Return (x, y) of the center of cell containing provided text 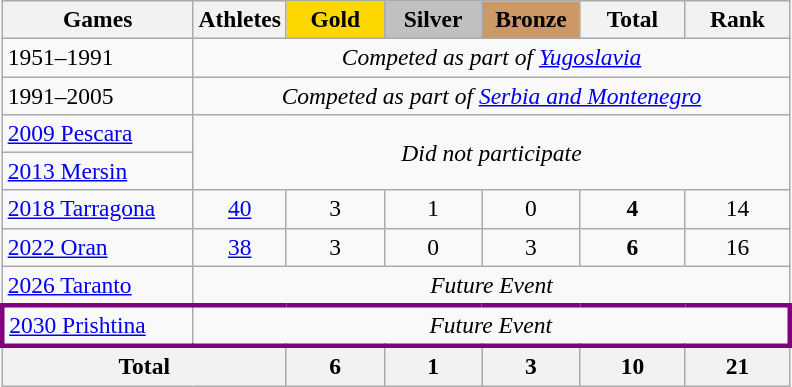
2026 Taranto (98, 286)
Gold (335, 19)
Competed as part of Yugoslavia (492, 57)
14 (738, 209)
1951–1991 (98, 57)
Did not participate (492, 152)
2018 Tarragona (98, 209)
Athletes (240, 19)
4 (632, 209)
Games (98, 19)
1991–2005 (98, 95)
40 (240, 209)
21 (738, 366)
Silver (433, 19)
16 (738, 247)
2013 Mersin (98, 171)
2022 Oran (98, 247)
Competed as part of Serbia and Montenegro (492, 95)
2009 Pescara (98, 133)
2030 Prishtina (98, 326)
38 (240, 247)
Bronze (531, 19)
10 (632, 366)
Rank (738, 19)
